Locate the cell with the specified text and output its (X, Y) center coordinate. 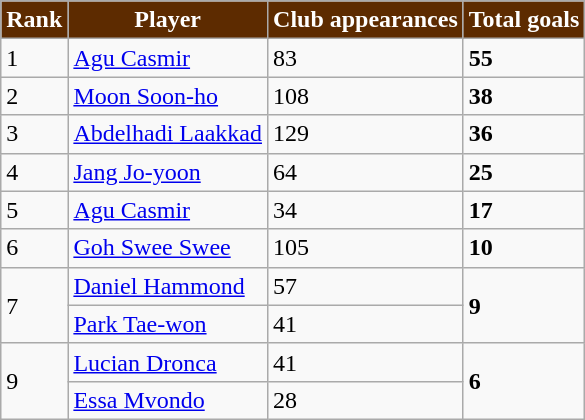
28 (366, 400)
Player (168, 20)
55 (524, 58)
129 (366, 134)
7 (34, 305)
Park Tae-won (168, 324)
83 (366, 58)
105 (366, 248)
2 (34, 96)
Goh Swee Swee (168, 248)
25 (524, 172)
17 (524, 210)
5 (34, 210)
Rank (34, 20)
Jang Jo-yoon (168, 172)
4 (34, 172)
36 (524, 134)
108 (366, 96)
Club appearances (366, 20)
3 (34, 134)
64 (366, 172)
10 (524, 248)
Lucian Dronca (168, 362)
38 (524, 96)
Moon Soon-ho (168, 96)
57 (366, 286)
Abdelhadi Laakkad (168, 134)
1 (34, 58)
Essa Mvondo (168, 400)
Daniel Hammond (168, 286)
Total goals (524, 20)
34 (366, 210)
